Scan for the cell matching the given text and deliver its [X, Y] coordinate at center. 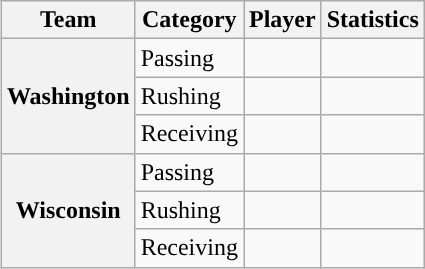
Wisconsin [68, 210]
Player [283, 20]
Statistics [372, 20]
Team [68, 20]
Washington [68, 96]
Category [189, 20]
